Search for the cell housing the specified text and yield its [X, Y] center coordinate. 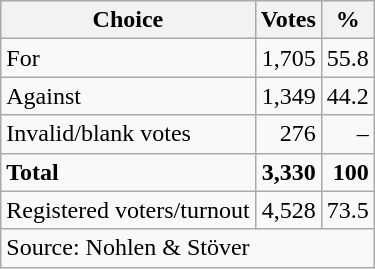
276 [288, 134]
1,349 [288, 96]
Votes [288, 20]
73.5 [348, 210]
– [348, 134]
Against [128, 96]
Total [128, 172]
3,330 [288, 172]
Source: Nohlen & Stöver [188, 248]
Registered voters/turnout [128, 210]
44.2 [348, 96]
Invalid/blank votes [128, 134]
4,528 [288, 210]
% [348, 20]
1,705 [288, 58]
100 [348, 172]
Choice [128, 20]
For [128, 58]
55.8 [348, 58]
